Capture the cell that displays the provided text and extract its [x, y] central coordinate. 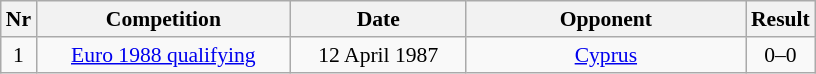
Date [378, 19]
Competition [164, 19]
Euro 1988 qualifying [164, 55]
Result [780, 19]
Cyprus [606, 55]
Opponent [606, 19]
1 [18, 55]
0–0 [780, 55]
Nr [18, 19]
12 April 1987 [378, 55]
